Find where the given text appears and provide that cell's center as [x, y] coordinate. 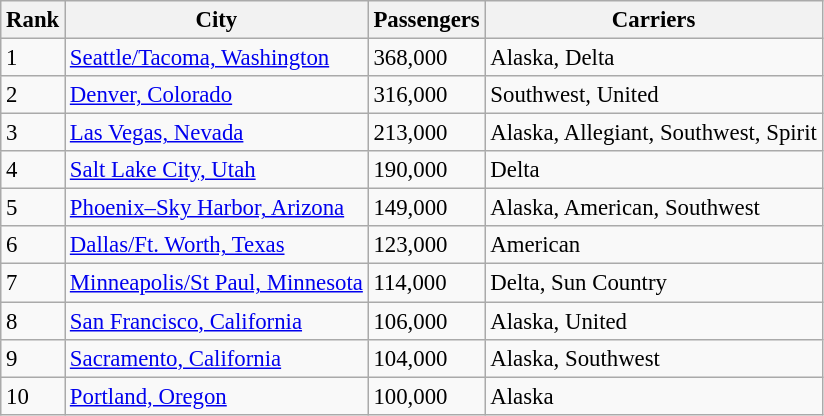
10 [33, 396]
Seattle/Tacoma, Washington [217, 58]
Alaska, United [654, 321]
7 [33, 283]
106,000 [426, 321]
Alaska, Delta [654, 58]
Delta [654, 170]
3 [33, 133]
316,000 [426, 95]
1 [33, 58]
Phoenix–Sky Harbor, Arizona [217, 208]
American [654, 245]
Alaska [654, 396]
5 [33, 208]
368,000 [426, 58]
149,000 [426, 208]
Denver, Colorado [217, 95]
Passengers [426, 20]
Las Vegas, Nevada [217, 133]
Salt Lake City, Utah [217, 170]
Delta, Sun Country [654, 283]
Alaska, Allegiant, Southwest, Spirit [654, 133]
Rank [33, 20]
Alaska, American, Southwest [654, 208]
190,000 [426, 170]
2 [33, 95]
Sacramento, California [217, 358]
Carriers [654, 20]
123,000 [426, 245]
Southwest, United [654, 95]
100,000 [426, 396]
8 [33, 321]
Portland, Oregon [217, 396]
213,000 [426, 133]
4 [33, 170]
San Francisco, California [217, 321]
Alaska, Southwest [654, 358]
114,000 [426, 283]
City [217, 20]
Minneapolis/St Paul, Minnesota [217, 283]
6 [33, 245]
Dallas/Ft. Worth, Texas [217, 245]
9 [33, 358]
104,000 [426, 358]
